Extract the [x, y] coordinate from the center of the cell holding the provided text.  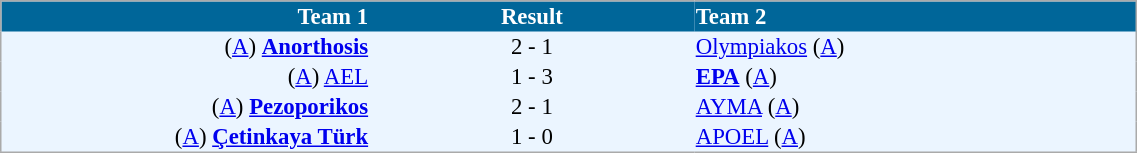
Team 2 [916, 16]
Team 1 [186, 16]
1 - 0 [532, 137]
(A) Pezoporikos [186, 107]
EPA (A) [916, 77]
(A) Anorthosis [186, 47]
AYMA (A) [916, 107]
Result [532, 16]
Olympiakos (A) [916, 47]
APOEL (A) [916, 137]
(A) AEL [186, 77]
1 - 3 [532, 77]
(A) Çetinkaya Türk [186, 137]
